Scan for the cell matching the given text and deliver its (x, y) coordinate at center. 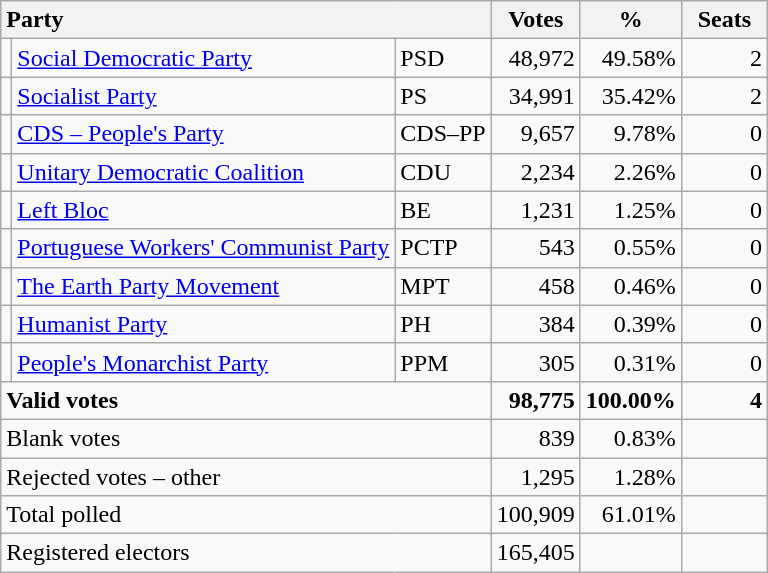
839 (536, 438)
458 (536, 286)
CDU (443, 172)
PS (443, 96)
Left Bloc (204, 210)
35.42% (630, 96)
543 (536, 248)
% (630, 20)
Rejected votes – other (246, 477)
9.78% (630, 134)
Socialist Party (204, 96)
98,775 (536, 400)
1,231 (536, 210)
Valid votes (246, 400)
Party (246, 20)
PH (443, 324)
48,972 (536, 58)
Seats (724, 20)
165,405 (536, 553)
4 (724, 400)
305 (536, 362)
CDS – People's Party (204, 134)
The Earth Party Movement (204, 286)
Registered electors (246, 553)
384 (536, 324)
People's Monarchist Party (204, 362)
Votes (536, 20)
Unitary Democratic Coalition (204, 172)
0.31% (630, 362)
49.58% (630, 58)
1.28% (630, 477)
34,991 (536, 96)
100,909 (536, 515)
2,234 (536, 172)
1.25% (630, 210)
PPM (443, 362)
9,657 (536, 134)
0.39% (630, 324)
61.01% (630, 515)
0.55% (630, 248)
Blank votes (246, 438)
Total polled (246, 515)
CDS–PP (443, 134)
Social Democratic Party (204, 58)
MPT (443, 286)
0.46% (630, 286)
100.00% (630, 400)
PCTP (443, 248)
2.26% (630, 172)
Portuguese Workers' Communist Party (204, 248)
1,295 (536, 477)
Humanist Party (204, 324)
PSD (443, 58)
0.83% (630, 438)
BE (443, 210)
